Detect which cell encompasses the target text, then output its [x, y] center coordinate. 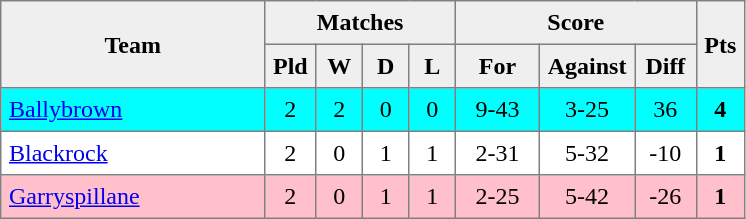
Blackrock [133, 153]
For [497, 66]
L [432, 66]
36 [666, 110]
Against [586, 66]
D [385, 66]
W [339, 66]
2-31 [497, 153]
Ballybrown [133, 110]
4 [720, 110]
Team [133, 44]
Pts [720, 44]
9-43 [497, 110]
-10 [666, 153]
Diff [666, 66]
2-25 [497, 197]
Matches [360, 23]
3-25 [586, 110]
5-32 [586, 153]
Score [576, 23]
-26 [666, 197]
Garryspillane [133, 197]
5-42 [586, 197]
Pld [290, 66]
